Locate the cell with the specified text and output its [X, Y] center coordinate. 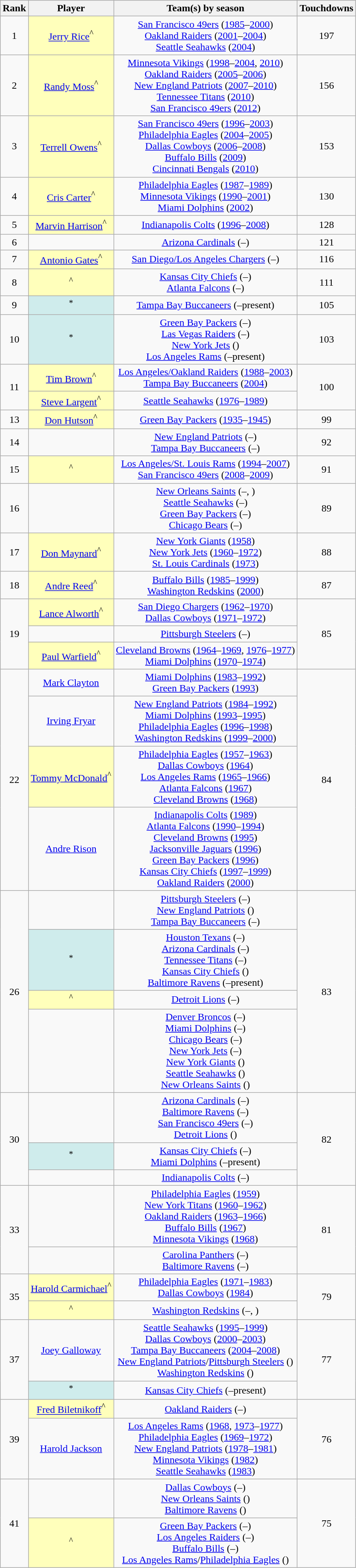
35 [14, 1297]
5 [14, 225]
Los Angeles Rams (1968, 1973–1977)Philadelphia Eagles (1969–1972)New England Patriots (1978–1981)Minnesota Vikings (1982)Seattle Seahawks (1983) [206, 1449]
121 [327, 242]
156 [327, 85]
Rank [14, 8]
Paul Warfield^ [71, 656]
Los Angeles/St. Louis Rams (1994–2007)San Francisco 49ers (2008–2009) [206, 469]
81 [327, 1230]
1 [14, 36]
Carolina Panthers (–)Baltimore Ravens (–) [206, 1261]
116 [327, 259]
Harold Jackson [71, 1449]
Tommy McDonald^ [71, 777]
Andre Reed^ [71, 585]
San Diego/Los Angeles Chargers (–) [206, 259]
Andre Rison [71, 849]
New York Giants (1958)New York Jets (1960–1972)St. Louis Cardinals (1973) [206, 552]
105 [327, 305]
92 [327, 443]
7 [14, 259]
75 [327, 1523]
26 [14, 992]
37 [14, 1360]
New England Patriots (–)Tampa Bay Buccaneers (–) [206, 443]
91 [327, 469]
Tampa Bay Buccaneers (–present) [206, 305]
Oakland Raiders (–) [206, 1409]
153 [327, 146]
Irving Fryar [71, 721]
Kansas City Chiefs (–present) [206, 1390]
77 [327, 1360]
39 [14, 1440]
Green Bay Packers (–)Los Angeles Raiders (–)Buffalo Bills (–)Los Angeles Rams/Philadelphia Eagles () [206, 1542]
Don Maynard^ [71, 552]
87 [327, 585]
13 [14, 420]
103 [327, 340]
Mark Clayton [71, 683]
Kansas City Chiefs (–)Atlanta Falcons (–) [206, 282]
89 [327, 508]
84 [327, 780]
Lance Alworth^ [71, 612]
Tim Brown^ [71, 378]
Detroit Lions (–) [206, 1000]
9 [14, 305]
Green Bay Packers (1935–1945) [206, 420]
197 [327, 36]
Indianapolis Colts (1996–2008) [206, 225]
88 [327, 552]
99 [327, 420]
Cleveland Browns (1964–1969, 1976–1977)Miami Dolphins (1970–1974) [206, 656]
Miami Dolphins (1983–1992)Green Bay Packers (1993) [206, 683]
22 [14, 780]
30 [14, 1139]
Marvin Harrison^ [71, 225]
Team(s) by season [206, 8]
Seattle Seahawks (1976–1989) [206, 401]
Don Hutson^ [71, 420]
111 [327, 282]
Randy Moss^ [71, 85]
San Francisco 49ers (1985–2000)Oakland Raiders (2001–2004)Seattle Seahawks (2004) [206, 36]
18 [14, 585]
Houston Texans (–)Arizona Cardinals (–)Tennessee Titans (–) Kansas City Chiefs () Baltimore Ravens (–present) [206, 960]
Buffalo Bills (1985–1999)Washington Redskins (2000) [206, 585]
83 [327, 992]
14 [14, 443]
10 [14, 340]
Green Bay Packers (–)Las Vegas Raiders (–)New York Jets () Los Angeles Rams (–present) [206, 340]
85 [327, 634]
2 [14, 85]
Terrell Owens^ [71, 146]
New England Patriots (1984–1992)Miami Dolphins (1993–1995)Philadelphia Eagles (1996–1998)Washington Redskins (1999–2000) [206, 721]
Philadelphia Eagles (1957–1963)Dallas Cowboys (1964)Los Angeles Rams (1965–1966)Atlanta Falcons (1967)Cleveland Browns (1968) [206, 777]
Indianapolis Colts (–) [206, 1178]
8 [14, 282]
Arizona Cardinals (–) [206, 242]
Philadelphia Eagles (1959)New York Titans (1960–1962)Oakland Raiders (1963–1966)Buffalo Bills (1967)Minnesota Vikings (1968) [206, 1216]
Los Angeles/Oakland Raiders (1988–2003)Tampa Bay Buccaneers (2004) [206, 378]
Philadelphia Eagles (1971–1983)Dallas Cowboys (1984) [206, 1287]
Player [71, 8]
Denver Broncos (–)Miami Dolphins (–)Chicago Bears (–)New York Jets (–)New York Giants ()Seattle Seahawks ()New Orleans Saints () [206, 1051]
11 [14, 387]
82 [327, 1139]
San Diego Chargers (1962–1970)Dallas Cowboys (1971–1972) [206, 612]
6 [14, 242]
79 [327, 1297]
Antonio Gates^ [71, 259]
Harold Carmichael^ [71, 1287]
Minnesota Vikings (1998–2004, 2010)Oakland Raiders (2005–2006)New England Patriots (2007–2010)Tennessee Titans (2010)San Francisco 49ers (2012) [206, 85]
Joey Galloway [71, 1351]
Arizona Cardinals (–)Baltimore Ravens (–)San Francisco 49ers (–)Detroit Lions () [206, 1118]
San Francisco 49ers (1996–2003)Philadelphia Eagles (2004–2005)Dallas Cowboys (2006–2008)Buffalo Bills (2009)Cincinnati Bengals (2010) [206, 146]
Steve Largent^ [71, 401]
Pittsburgh Steelers (–) [206, 634]
76 [327, 1440]
41 [14, 1523]
Touchdowns [327, 8]
130 [327, 196]
Fred Biletnikoff^ [71, 1409]
33 [14, 1230]
15 [14, 469]
100 [327, 387]
Cris Carter^ [71, 196]
16 [14, 508]
Kansas City Chiefs (–)Miami Dolphins (–present) [206, 1156]
3 [14, 146]
Dallas Cowboys (–)New Orleans Saints ()Baltimore Ravens () [206, 1499]
17 [14, 552]
4 [14, 196]
Washington Redskins (–, ) [206, 1311]
Pittsburgh Steelers (–)New England Patriots ()Tampa Bay Buccaneers (–) [206, 910]
128 [327, 225]
Jerry Rice^ [71, 36]
19 [14, 634]
New Orleans Saints (–, )Seattle Seahawks (–)Green Bay Packers (–)Chicago Bears (–) [206, 508]
Philadelphia Eagles (1987–1989)Minnesota Vikings (1990–2001)Miami Dolphins (2002) [206, 196]
